Identify which cell holds the provided text, then report its (x, y) central coordinate. 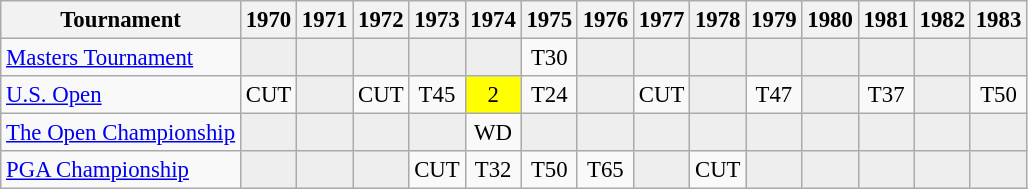
T47 (774, 95)
1971 (325, 20)
1978 (718, 20)
1980 (830, 20)
WD (493, 133)
1973 (437, 20)
The Open Championship (121, 133)
T65 (605, 170)
1979 (774, 20)
1976 (605, 20)
1977 (661, 20)
1974 (493, 20)
1981 (886, 20)
1975 (549, 20)
T45 (437, 95)
1972 (381, 20)
1983 (998, 20)
Tournament (121, 20)
T24 (549, 95)
2 (493, 95)
PGA Championship (121, 170)
T30 (549, 58)
U.S. Open (121, 95)
T32 (493, 170)
Masters Tournament (121, 58)
1982 (942, 20)
T37 (886, 95)
1970 (268, 20)
